Identify which cell holds the provided text, then report its [x, y] central coordinate. 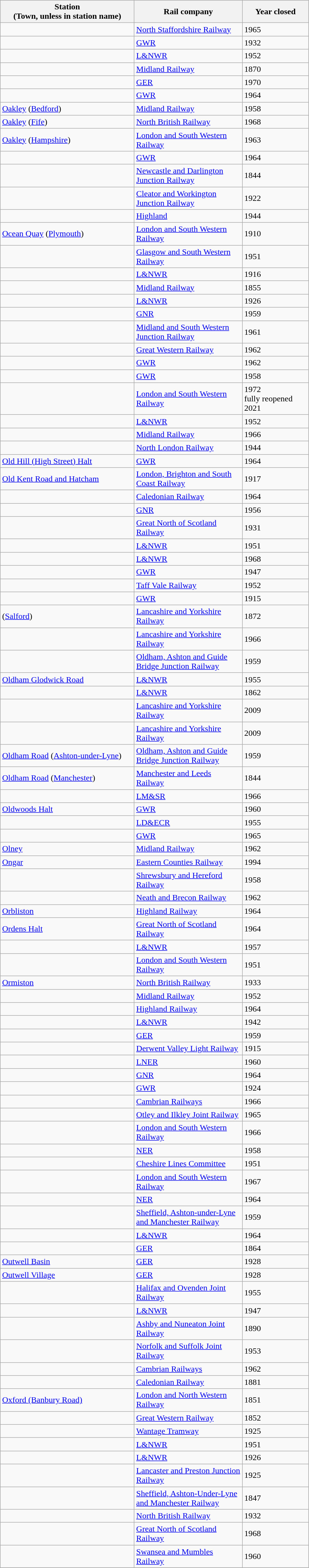
1956 [276, 510]
Ocean Quay (Plymouth) [67, 234]
1963 [276, 139]
Sheffield, Ashton-under-Lyne and Manchester Railway [188, 1217]
1957 [276, 947]
Sheffield, Ashton-Under-Lyne and Manchester Railway [188, 1498]
1855 [276, 288]
1922 [276, 198]
Oakley (Fife) [67, 122]
Old Kent Road and Hatcham [67, 479]
Outwell Basin [67, 1262]
Midland and South Western Junction Railway [188, 332]
Newcastle and Darlington Junction Railway [188, 176]
Glasgow and South Western Railway [188, 257]
1942 [276, 1022]
Highland [188, 216]
1961 [276, 332]
Old Hill (High Street) Halt [67, 461]
Otley and Ilkley Joint Railway [188, 1115]
1851 [276, 1400]
1910 [276, 234]
LM&SR [188, 796]
Cleator and Workington Junction Railway [188, 198]
Oldham Glodwick Road [67, 679]
Derwent Valley Light Railway [188, 1049]
1847 [276, 1498]
North Staffordshire Railway [188, 29]
1931 [276, 528]
1967 [276, 1182]
1953 [276, 1351]
Ongar [67, 862]
Orbliston [67, 911]
Swansea and Mumbles Railway [188, 1556]
1972fully reopened 2021 [276, 399]
1994 [276, 862]
Wantage Tramway [188, 1431]
Oldham Road (Ashton-under-Lyne) [67, 756]
Ormiston [67, 982]
1881 [276, 1382]
North London Railway [188, 448]
Halifax and Ovenden Joint Railway [188, 1293]
Rail company [188, 12]
Oakley (Hampshire) [67, 139]
Neath and Brecon Railway [188, 898]
Oxford (Banbury Road) [67, 1400]
(Salford) [67, 616]
Taff Vale Railway [188, 585]
Manchester and Leeds Railway [188, 778]
LD&ECR [188, 823]
Oldwoods Halt [67, 809]
Cheshire Lines Committee [188, 1164]
1917 [276, 479]
LNER [188, 1062]
Year closed [276, 12]
1852 [276, 1418]
1862 [276, 692]
Outwell Village [67, 1275]
Oakley (Bedford) [67, 109]
Shrewsbury and Hereford Railway [188, 880]
1890 [276, 1329]
Ashby and Nuneaton Joint Railway [188, 1329]
1870 [276, 69]
Oldham Road (Manchester) [67, 778]
Olney [67, 849]
1864 [276, 1249]
1970 [276, 82]
1933 [276, 982]
Eastern Counties Railway [188, 862]
1872 [276, 616]
1916 [276, 274]
Norfolk and Suffolk Joint Railway [188, 1351]
1924 [276, 1088]
Ordens Halt [67, 929]
Lancaster and Preston Junction Railway [188, 1475]
London and North Western Railway [188, 1400]
London, Brighton and South Coast Railway [188, 479]
Station(Town, unless in station name) [67, 12]
